Find where the given text appears and provide that cell's center as [x, y] coordinate. 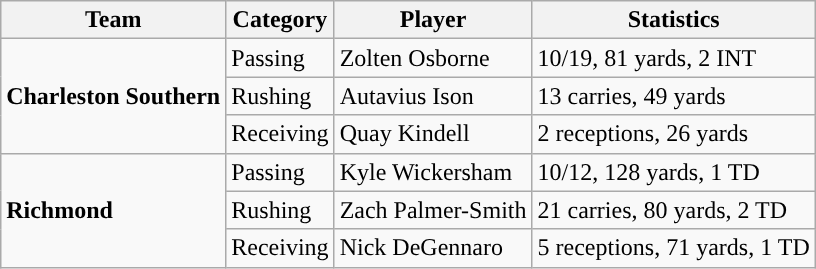
Team [114, 20]
Player [433, 20]
Nick DeGennaro [433, 248]
2 receptions, 26 yards [674, 134]
5 receptions, 71 yards, 1 TD [674, 248]
13 carries, 49 yards [674, 96]
10/12, 128 yards, 1 TD [674, 172]
21 carries, 80 yards, 2 TD [674, 210]
Statistics [674, 20]
Quay Kindell [433, 134]
Category [280, 20]
10/19, 81 yards, 2 INT [674, 58]
Zach Palmer-Smith [433, 210]
Zolten Osborne [433, 58]
Richmond [114, 210]
Autavius Ison [433, 96]
Charleston Southern [114, 96]
Kyle Wickersham [433, 172]
